Determine the (X, Y) coordinate at the center of the cell enclosing the given text.  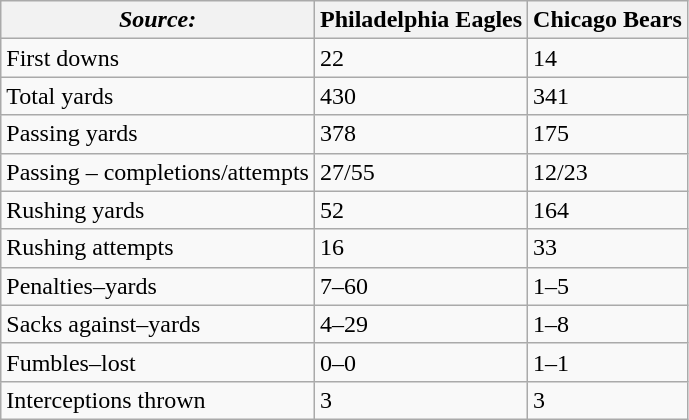
16 (420, 248)
7–60 (420, 286)
22 (420, 58)
378 (420, 134)
Sacks against–yards (158, 324)
27/55 (420, 172)
52 (420, 210)
175 (608, 134)
1–5 (608, 286)
0–0 (420, 362)
Rushing yards (158, 210)
Chicago Bears (608, 20)
1–8 (608, 324)
164 (608, 210)
341 (608, 96)
Source: (158, 20)
Total yards (158, 96)
Rushing attempts (158, 248)
Passing – completions/attempts (158, 172)
Interceptions thrown (158, 400)
Philadelphia Eagles (420, 20)
4–29 (420, 324)
Passing yards (158, 134)
430 (420, 96)
Fumbles–lost (158, 362)
1–1 (608, 362)
First downs (158, 58)
33 (608, 248)
12/23 (608, 172)
Penalties–yards (158, 286)
14 (608, 58)
